Find where the given text appears and provide that cell's center as (x, y) coordinate. 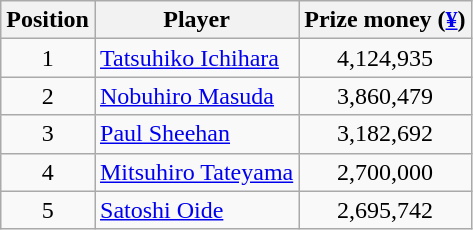
4,124,935 (385, 58)
Satoshi Oide (196, 210)
1 (48, 58)
Mitsuhiro Tateyama (196, 172)
5 (48, 210)
Player (196, 20)
Position (48, 20)
3 (48, 134)
Prize money (¥) (385, 20)
2,700,000 (385, 172)
2 (48, 96)
Nobuhiro Masuda (196, 96)
4 (48, 172)
3,182,692 (385, 134)
3,860,479 (385, 96)
Tatsuhiko Ichihara (196, 58)
2,695,742 (385, 210)
Paul Sheehan (196, 134)
